Output the [X, Y] coordinate of the center of the cell containing the given text.  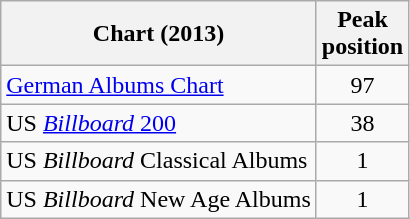
US Billboard 200 [159, 123]
US Billboard New Age Albums [159, 199]
Chart (2013) [159, 34]
German Albums Chart [159, 85]
38 [362, 123]
US Billboard Classical Albums [159, 161]
Peakposition [362, 34]
97 [362, 85]
